Extract the [x, y] coordinate from the center of the cell holding the provided text.  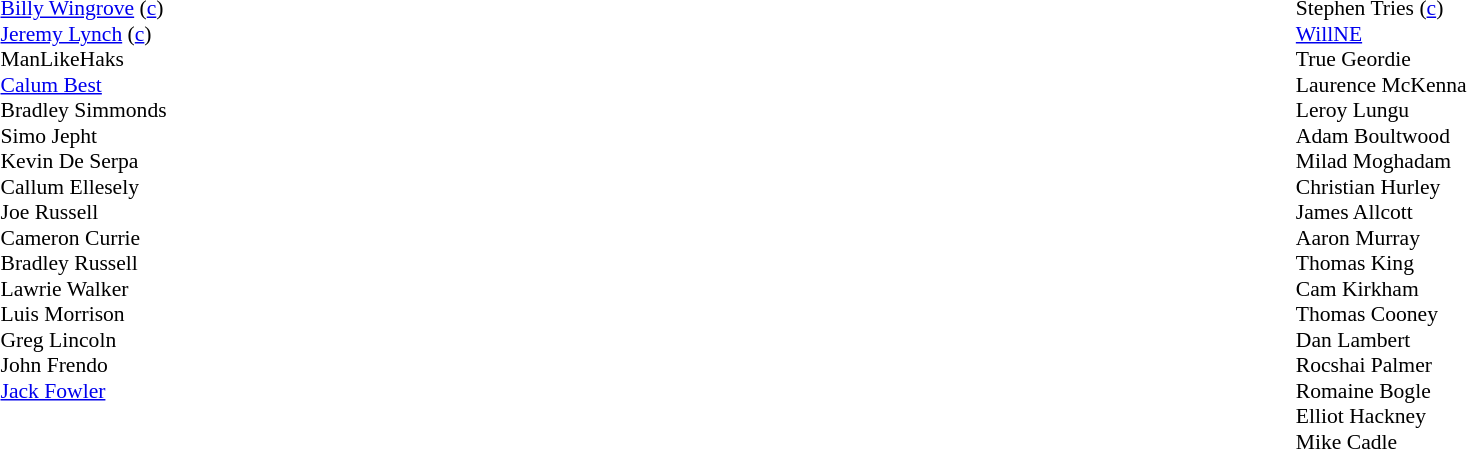
Thomas Cooney [1382, 315]
Luis Morrison [83, 315]
WillNE [1382, 34]
Kevin De Serpa [83, 161]
Callum Ellesely [83, 187]
Aaron Murray [1382, 238]
Dan Lambert [1382, 340]
Jack Fowler [83, 391]
Simo Jepht [83, 136]
Bradley Simmonds [83, 111]
Milad Moghadam [1382, 161]
Laurence McKenna [1382, 85]
Calum Best [83, 85]
Joe Russell [83, 213]
Leroy Lungu [1382, 111]
Christian Hurley [1382, 187]
Thomas King [1382, 263]
Greg Lincoln [83, 340]
Lawrie Walker [83, 289]
Cam Kirkham [1382, 289]
True Geordie [1382, 59]
Bradley Russell [83, 263]
Adam Boultwood [1382, 136]
ManLikeHaks [83, 59]
Elliot Hackney [1382, 417]
Rocshai Palmer [1382, 365]
John Frendo [83, 365]
Jeremy Lynch (c) [83, 34]
Cameron Currie [83, 238]
Romaine Bogle [1382, 391]
James Allcott [1382, 213]
